Detect which cell encompasses the target text, then output its (x, y) center coordinate. 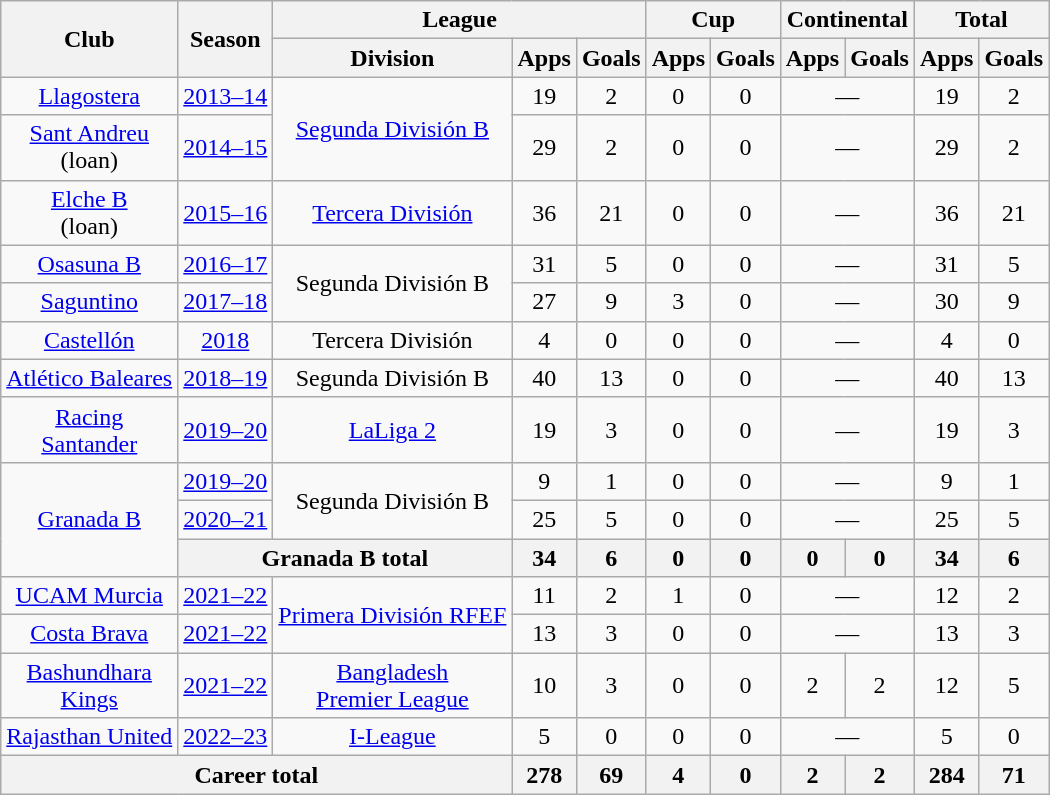
LaLiga 2 (392, 430)
284 (946, 775)
2018–19 (226, 378)
2017–18 (226, 302)
Racing Santander (90, 430)
Cup (713, 20)
Primera División RFEF (392, 615)
2020–21 (226, 519)
Club (90, 39)
Osasuna B (90, 264)
Atlético Baleares (90, 378)
69 (611, 775)
2018 (226, 340)
Sant Andreu (loan) (90, 148)
Total (981, 20)
2015–16 (226, 212)
Bashundhara Kings (90, 686)
Division (392, 58)
2014–15 (226, 148)
Llagostera (90, 96)
Castellón (90, 340)
10 (544, 686)
2013–14 (226, 96)
2022–23 (226, 737)
2016–17 (226, 264)
Costa Brava (90, 634)
Granada B (90, 519)
League (460, 20)
I-League (392, 737)
Continental (847, 20)
Bangladesh Premier League (392, 686)
278 (544, 775)
Career total (256, 775)
Elche B (loan) (90, 212)
Season (226, 39)
11 (544, 596)
Saguntino (90, 302)
27 (544, 302)
Granada B total (345, 557)
UCAM Murcia (90, 596)
71 (1014, 775)
Rajasthan United (90, 737)
30 (946, 302)
